Search for the cell housing the specified text and yield its [x, y] center coordinate. 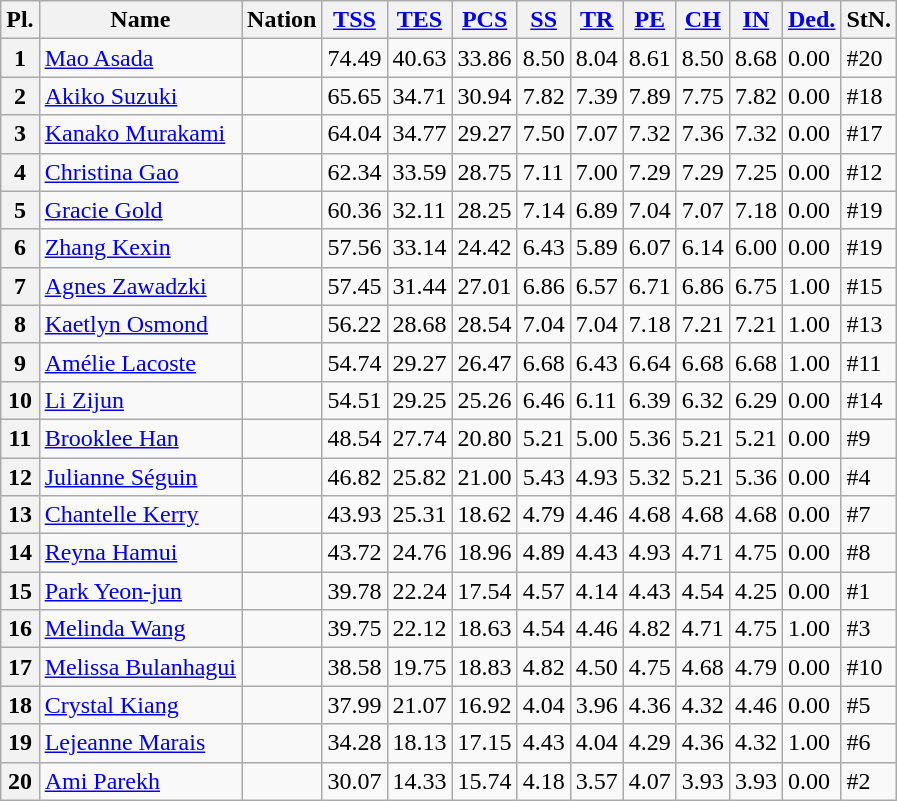
Melissa Bulanhagui [140, 667]
9 [20, 362]
18.96 [484, 553]
Li Zijun [140, 400]
17 [20, 667]
54.74 [354, 362]
27.74 [420, 438]
7.89 [650, 96]
TES [420, 20]
Amélie Lacoste [140, 362]
7.39 [596, 96]
18.63 [484, 629]
4.25 [756, 591]
6.71 [650, 286]
Kanako Murakami [140, 134]
39.78 [354, 591]
74.49 [354, 58]
46.82 [354, 477]
22.12 [420, 629]
4.18 [544, 781]
Agnes Zawadzki [140, 286]
30.07 [354, 781]
TSS [354, 20]
6.75 [756, 286]
39.75 [354, 629]
7.00 [596, 172]
28.54 [484, 324]
Ded. [811, 20]
6.39 [650, 400]
#3 [869, 629]
34.71 [420, 96]
43.72 [354, 553]
#17 [869, 134]
8.61 [650, 58]
Christina Gao [140, 172]
62.34 [354, 172]
38.58 [354, 667]
21.07 [420, 705]
PCS [484, 20]
15.74 [484, 781]
Name [140, 20]
PE [650, 20]
21.00 [484, 477]
18.83 [484, 667]
5.00 [596, 438]
#9 [869, 438]
#5 [869, 705]
8 [20, 324]
7.36 [702, 134]
6.57 [596, 286]
6.00 [756, 248]
28.68 [420, 324]
7.75 [702, 96]
34.28 [354, 743]
Melinda Wang [140, 629]
Brooklee Han [140, 438]
56.22 [354, 324]
#2 [869, 781]
4.14 [596, 591]
Chantelle Kerry [140, 515]
7.50 [544, 134]
#10 [869, 667]
16.92 [484, 705]
29.25 [420, 400]
24.42 [484, 248]
#14 [869, 400]
CH [702, 20]
17.15 [484, 743]
Nation [282, 20]
6.64 [650, 362]
2 [20, 96]
Crystal Kiang [140, 705]
26.47 [484, 362]
5.32 [650, 477]
#18 [869, 96]
4 [20, 172]
25.26 [484, 400]
28.25 [484, 210]
#15 [869, 286]
#4 [869, 477]
7.11 [544, 172]
TR [596, 20]
65.65 [354, 96]
#8 [869, 553]
Gracie Gold [140, 210]
#13 [869, 324]
64.04 [354, 134]
18.13 [420, 743]
6.29 [756, 400]
43.93 [354, 515]
14 [20, 553]
20 [20, 781]
54.51 [354, 400]
1 [20, 58]
25.31 [420, 515]
7.25 [756, 172]
28.75 [484, 172]
4.50 [596, 667]
30.94 [484, 96]
8.68 [756, 58]
5.89 [596, 248]
12 [20, 477]
Reyna Hamui [140, 553]
4.57 [544, 591]
5 [20, 210]
4.29 [650, 743]
Pl. [20, 20]
IN [756, 20]
33.59 [420, 172]
Mao Asada [140, 58]
#1 [869, 591]
48.54 [354, 438]
3.96 [596, 705]
60.36 [354, 210]
Ami Parekh [140, 781]
31.44 [420, 286]
33.86 [484, 58]
13 [20, 515]
18 [20, 705]
Zhang Kexin [140, 248]
24.76 [420, 553]
17.54 [484, 591]
57.45 [354, 286]
15 [20, 591]
6.46 [544, 400]
6.14 [702, 248]
40.63 [420, 58]
4.07 [650, 781]
33.14 [420, 248]
11 [20, 438]
SS [544, 20]
Julianne Séguin [140, 477]
3.57 [596, 781]
#7 [869, 515]
6.89 [596, 210]
5.43 [544, 477]
7 [20, 286]
6 [20, 248]
#20 [869, 58]
Akiko Suzuki [140, 96]
7.14 [544, 210]
57.56 [354, 248]
34.77 [420, 134]
StN. [869, 20]
14.33 [420, 781]
6.07 [650, 248]
19 [20, 743]
27.01 [484, 286]
#12 [869, 172]
Kaetlyn Osmond [140, 324]
37.99 [354, 705]
6.11 [596, 400]
6.32 [702, 400]
19.75 [420, 667]
16 [20, 629]
Park Yeon-jun [140, 591]
4.89 [544, 553]
18.62 [484, 515]
10 [20, 400]
20.80 [484, 438]
#6 [869, 743]
8.04 [596, 58]
#11 [869, 362]
3 [20, 134]
32.11 [420, 210]
Lejeanne Marais [140, 743]
25.82 [420, 477]
22.24 [420, 591]
